Find where the given text appears and provide that cell's center as (x, y) coordinate. 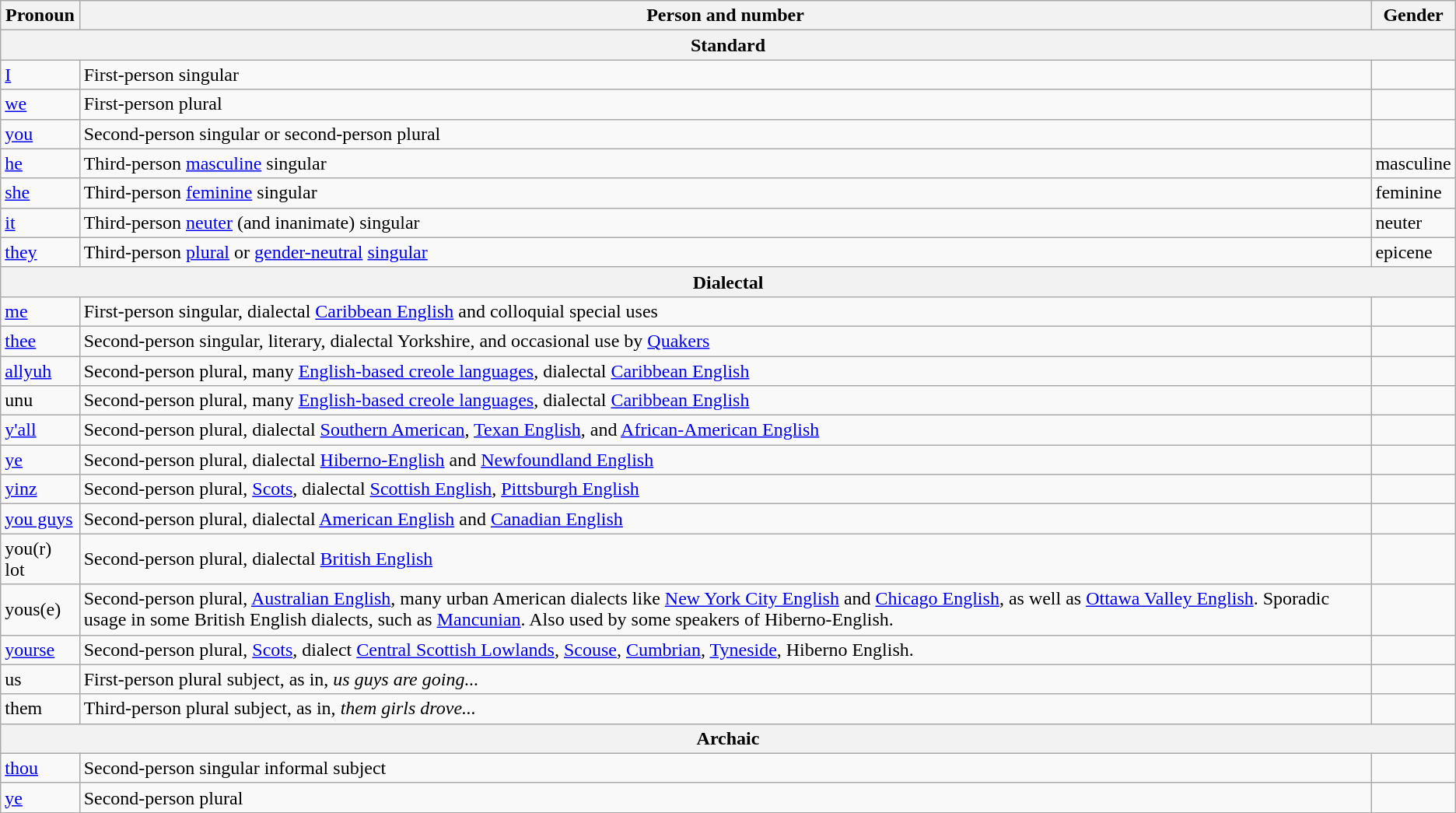
she (40, 193)
Second-person plural (725, 797)
Second-person plural, dialectal American English and Canadian English (725, 519)
Gender (1413, 16)
Third-person masculine singular (725, 163)
yourse (40, 650)
me (40, 311)
you(r) lot (40, 559)
we (40, 104)
yinz (40, 489)
Second-person singular informal subject (725, 768)
Third-person feminine singular (725, 193)
you guys (40, 519)
allyuh (40, 371)
Second-person plural, dialectal Southern American, Texan English, and African-American English (725, 430)
thee (40, 341)
us (40, 679)
unu (40, 401)
First-person plural subject, as in, us guys are going... (725, 679)
First-person singular, dialectal Caribbean English and colloquial special uses (725, 311)
he (40, 163)
Second-person plural, Scots, dialect Central Scottish Lowlands, Scouse, Cumbrian, Tyneside, Hiberno English. (725, 650)
Second-person plural, Scots, dialectal Scottish English, Pittsburgh English (725, 489)
you (40, 134)
them (40, 709)
Second-person singular, literary, dialectal Yorkshire, and occasional use by Quakers (725, 341)
Second-person singular or second-person plural (725, 134)
it (40, 223)
Pronoun (40, 16)
Archaic (728, 738)
Person and number (725, 16)
feminine (1413, 193)
epicene (1413, 252)
Third-person plural or gender-neutral singular (725, 252)
Second-person plural, dialectal Hiberno-English and Newfoundland English (725, 460)
yous(e) (40, 610)
I (40, 75)
masculine (1413, 163)
they (40, 252)
thou (40, 768)
Dialectal (728, 282)
Third-person neuter (and inanimate) singular (725, 223)
y'all (40, 430)
Standard (728, 45)
Third-person plural subject, as in, them girls drove... (725, 709)
First-person plural (725, 104)
neuter (1413, 223)
Second-person plural, dialectal British English (725, 559)
First-person singular (725, 75)
